Scan for the cell matching the given text and deliver its (x, y) coordinate at center. 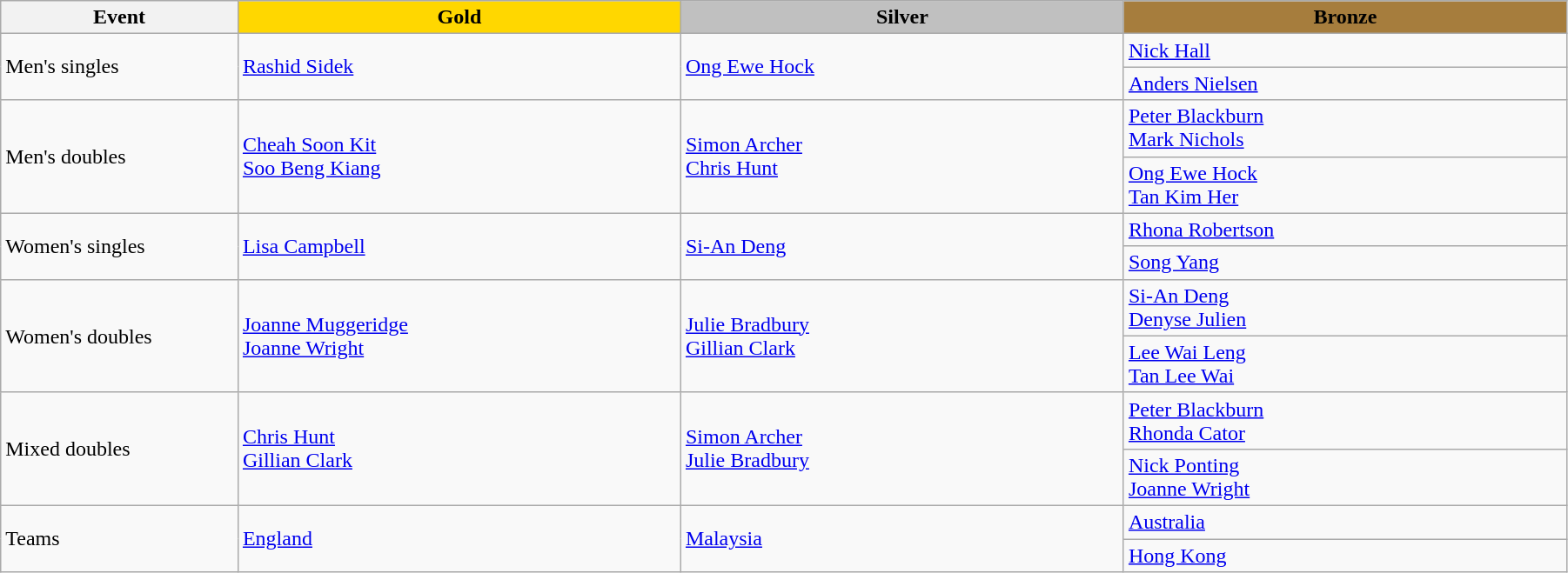
Australia (1345, 522)
Nick Hall (1345, 50)
Nick Ponting Joanne Wright (1345, 476)
Chris Hunt Gillian Clark (459, 449)
Bronze (1345, 17)
Julie Bradbury Gillian Clark (901, 336)
Hong Kong (1345, 556)
Simon Archer Chris Hunt (901, 157)
Women's singles (120, 246)
Ong Ewe Hock Tan Kim Her (1345, 184)
Song Yang (1345, 263)
Cheah Soon Kit Soo Beng Kiang (459, 157)
Gold (459, 17)
Event (120, 17)
Rashid Sidek (459, 67)
Men's doubles (120, 157)
Ong Ewe Hock (901, 67)
Malaysia (901, 538)
Si-An Deng (901, 246)
Lee Wai Leng Tan Lee Wai (1345, 363)
Peter Blackburn Rhonda Cator (1345, 421)
Teams (120, 538)
Women's doubles (120, 336)
Silver (901, 17)
Simon Archer Julie Bradbury (901, 449)
Mixed doubles (120, 449)
England (459, 538)
Rhona Robertson (1345, 230)
Lisa Campbell (459, 246)
Peter Blackburn Mark Nichols (1345, 129)
Anders Nielsen (1345, 83)
Joanne Muggeridge Joanne Wright (459, 336)
Si-An Deng Denyse Julien (1345, 308)
Men's singles (120, 67)
